Detect which cell encompasses the target text, then output its [x, y] center coordinate. 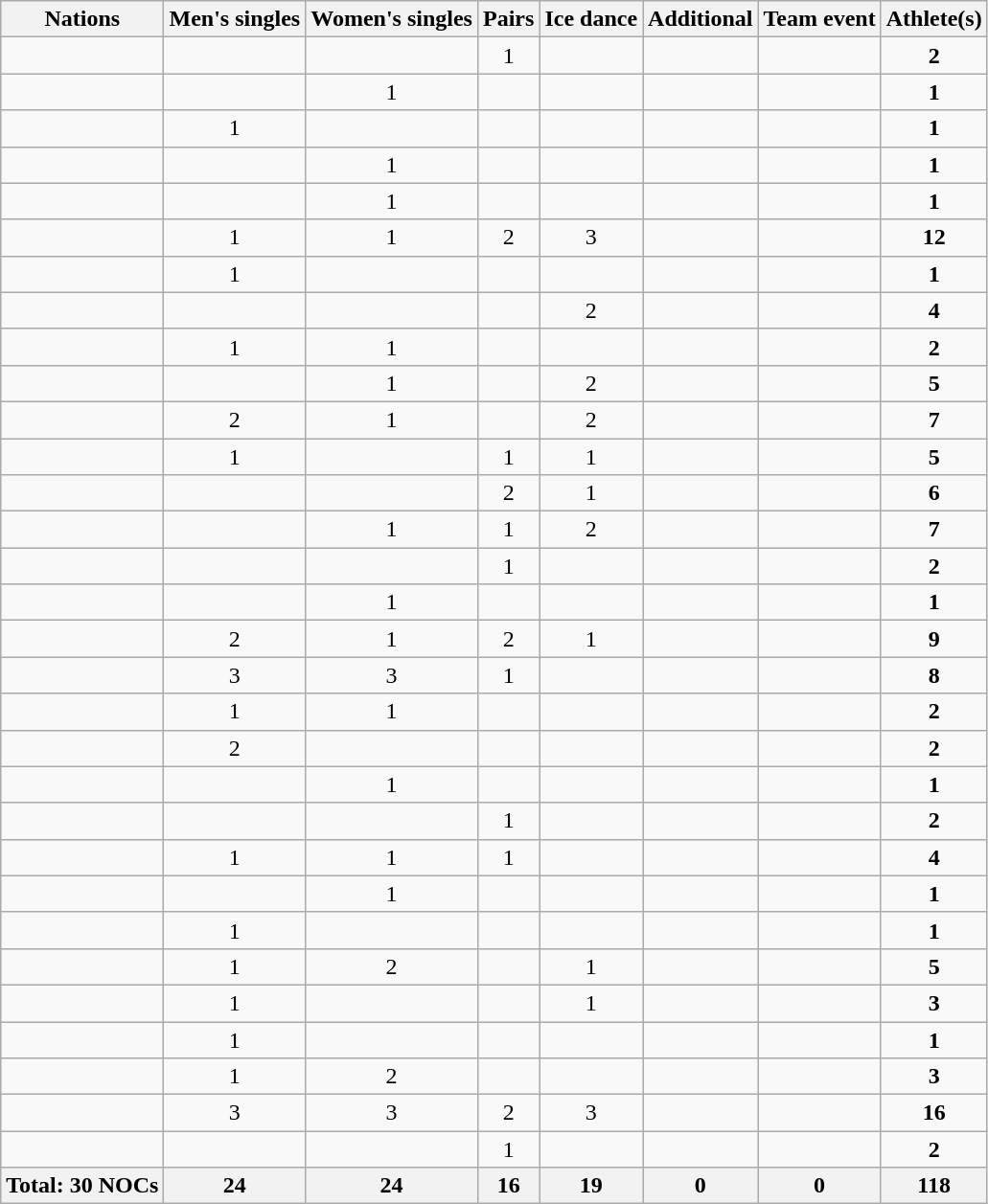
9 [933, 639]
Ice dance [591, 19]
Total: 30 NOCs [82, 1186]
Pairs [508, 19]
Women's singles [392, 19]
Team event [819, 19]
Nations [82, 19]
8 [933, 675]
6 [933, 493]
Athlete(s) [933, 19]
19 [591, 1186]
Additional [701, 19]
Men's singles [235, 19]
12 [933, 238]
118 [933, 1186]
